Capture the cell that displays the provided text and extract its [x, y] central coordinate. 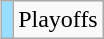
Playoffs [58, 20]
